Return the [x, y] coordinate for the center point of the cell that contains the specified text.  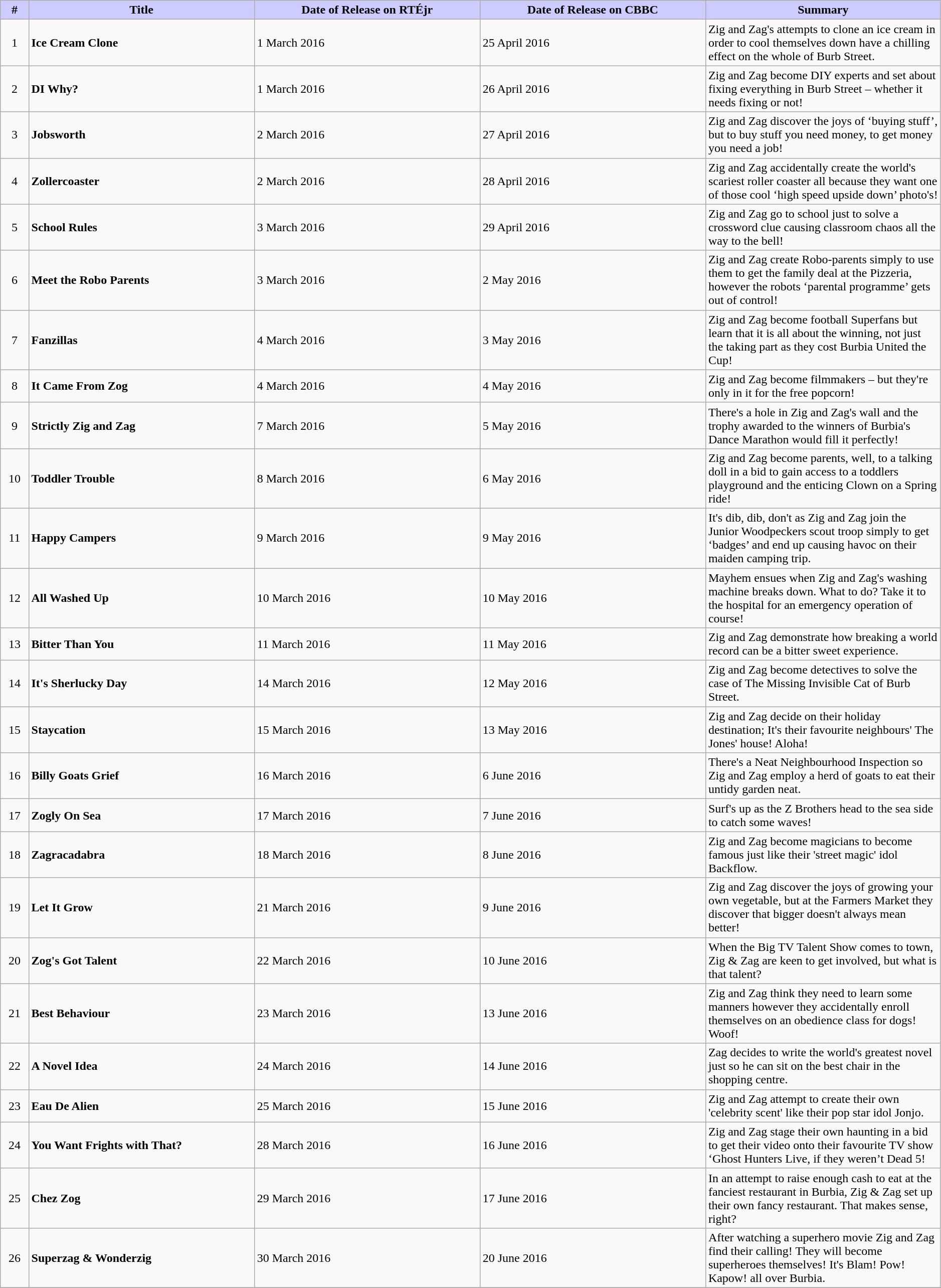
16 June 2016 [593, 1145]
Zogly On Sea [141, 816]
15 June 2016 [593, 1105]
4 May 2016 [593, 386]
4 [15, 181]
9 March 2016 [367, 538]
13 [15, 644]
6 June 2016 [593, 776]
6 May 2016 [593, 478]
Mayhem ensues when Zig and Zag's washing machine breaks down. What to do? Take it to the hospital for an emergency operation of course! [823, 598]
You Want Frights with That? [141, 1145]
20 [15, 960]
15 [15, 730]
8 [15, 386]
Summary [823, 10]
7 June 2016 [593, 816]
17 March 2016 [367, 816]
11 May 2016 [593, 644]
Zig and Zag demonstrate how breaking a world record can be a bitter sweet experience. [823, 644]
Zollercoaster [141, 181]
Superzag & Wonderzig [141, 1258]
Toddler Trouble [141, 478]
25 April 2016 [593, 43]
2 [15, 89]
Zig and Zag become magicians to become famous just like their 'street magic' idol Backflow. [823, 855]
17 [15, 816]
School Rules [141, 227]
Title [141, 10]
10 June 2016 [593, 960]
8 March 2016 [367, 478]
Eau De Alien [141, 1105]
Best Behaviour [141, 1013]
Zagracadabra [141, 855]
16 [15, 776]
2 May 2016 [593, 280]
14 June 2016 [593, 1066]
25 [15, 1198]
6 [15, 280]
DI Why? [141, 89]
Zig and Zag think they need to learn some manners however they accidentally enroll themselves on an obedience class for dogs! Woof! [823, 1013]
18 [15, 855]
22 [15, 1066]
Zig and Zag become DIY experts and set about fixing everything in Burb Street – whether it needs fixing or not! [823, 89]
23 [15, 1105]
29 April 2016 [593, 227]
Zig and Zag become filmmakers – but they're only in it for the free popcorn! [823, 386]
24 [15, 1145]
12 [15, 598]
Zig and Zag's attempts to clone an ice cream in order to cool themselves down have a chilling effect on the whole of Burb Street. [823, 43]
Zig and Zag become football Superfans but learn that it is all about the winning, not just the taking part as they cost Burbia United the Cup! [823, 340]
22 March 2016 [367, 960]
Zig and Zag become detectives to solve the case of The Missing Invisible Cat of Burb Street. [823, 684]
In an attempt to raise enough cash to eat at the fanciest restaurant in Burbia, Zig & Zag set up their own fancy restaurant. That makes sense, right? [823, 1198]
5 [15, 227]
3 May 2016 [593, 340]
5 May 2016 [593, 425]
Staycation [141, 730]
Fanzillas [141, 340]
Zag decides to write the world's greatest novel just so he can sit on the best chair in the shopping centre. [823, 1066]
Zig and Zag accidentally create the world's scariest roller coaster all because they want one of those cool ‘high speed upside down’ photo's! [823, 181]
Zog's Got Talent [141, 960]
18 March 2016 [367, 855]
9 May 2016 [593, 538]
# [15, 10]
11 March 2016 [367, 644]
Jobsworth [141, 135]
10 [15, 478]
26 [15, 1258]
9 [15, 425]
There's a hole in Zig and Zag's wall and the trophy awarded to the winners of Burbia's Dance Marathon would fill it perfectly! [823, 425]
21 [15, 1013]
8 June 2016 [593, 855]
10 March 2016 [367, 598]
25 March 2016 [367, 1105]
14 [15, 684]
21 March 2016 [367, 908]
Date of Release on RTÉjr [367, 10]
After watching a superhero movie Zig and Zag find their calling! They will become superheroes themselves! It's Blam! Pow! Kapow! all over Burbia. [823, 1258]
Zig and Zag discover the joys of ‘buying stuff’, but to buy stuff you need money, to get money you need a job! [823, 135]
Strictly Zig and Zag [141, 425]
Zig and Zag stage their own haunting in a bid to get their video onto their favourite TV show ‘Ghost Hunters Live, if they weren’t Dead 5! [823, 1145]
Bitter Than You [141, 644]
15 March 2016 [367, 730]
A Novel Idea [141, 1066]
Meet the Robo Parents [141, 280]
1 [15, 43]
13 June 2016 [593, 1013]
There's a Neat Neighbourhood Inspection so Zig and Zag employ a herd of goats to eat their untidy garden neat. [823, 776]
24 March 2016 [367, 1066]
Zig and Zag discover the joys of growing your own vegetable, but at the Farmers Market they discover that bigger doesn't always mean better! [823, 908]
16 March 2016 [367, 776]
9 June 2016 [593, 908]
Let It Grow [141, 908]
Surf's up as the Z Brothers head to the sea side to catch some waves! [823, 816]
17 June 2016 [593, 1198]
30 March 2016 [367, 1258]
When the Big TV Talent Show comes to town, Zig & Zag are keen to get involved, but what is that talent? [823, 960]
10 May 2016 [593, 598]
19 [15, 908]
It Came From Zog [141, 386]
11 [15, 538]
20 June 2016 [593, 1258]
Ice Cream Clone [141, 43]
Zig and Zag decide on their holiday destination; It's their favourite neighbours' The Jones' house! Aloha! [823, 730]
28 March 2016 [367, 1145]
Zig and Zag attempt to create their own 'celebrity scent' like their pop star idol Jonjo. [823, 1105]
Happy Campers [141, 538]
Chez Zog [141, 1198]
It's Sherlucky Day [141, 684]
23 March 2016 [367, 1013]
7 March 2016 [367, 425]
3 [15, 135]
13 May 2016 [593, 730]
28 April 2016 [593, 181]
Billy Goats Grief [141, 776]
All Washed Up [141, 598]
26 April 2016 [593, 89]
Date of Release on CBBC [593, 10]
27 April 2016 [593, 135]
12 May 2016 [593, 684]
29 March 2016 [367, 1198]
Zig and Zag become parents, well, to a talking doll in a bid to gain access to a toddlers playground and the enticing Clown on a Spring ride! [823, 478]
Zig and Zag go to school just to solve a crossword clue causing classroom chaos all the way to the bell! [823, 227]
14 March 2016 [367, 684]
7 [15, 340]
